Capture the cell that displays the provided text and extract its [x, y] central coordinate. 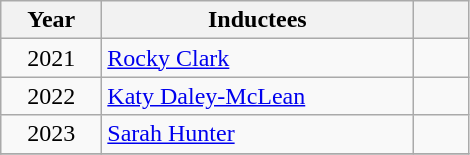
2023 [52, 134]
Sarah Hunter [258, 134]
2022 [52, 96]
Rocky Clark [258, 58]
Year [52, 20]
Katy Daley-McLean [258, 96]
Inductees [258, 20]
2021 [52, 58]
